Identify which cell holds the provided text, then report its (X, Y) central coordinate. 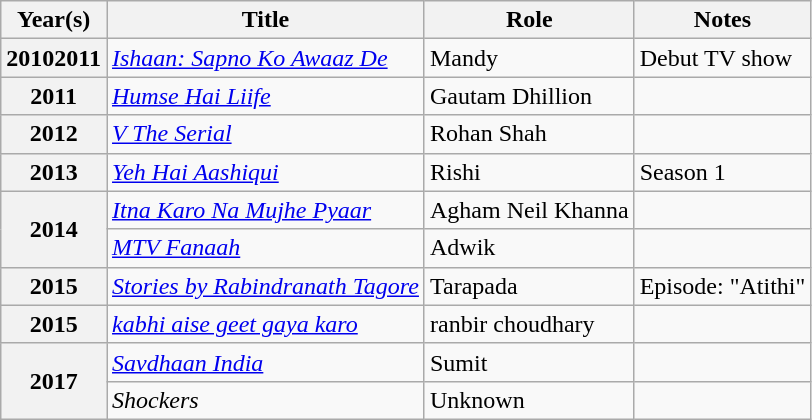
Year(s) (54, 20)
2017 (54, 381)
Sumit (529, 362)
Ishaan: Sapno Ko Awaaz De (265, 58)
MTV Fanaah (265, 248)
ranbir choudhary (529, 324)
Itna Karo Na Mujhe Pyaar (265, 210)
Agham Neil Khanna (529, 210)
Title (265, 20)
Tarapada (529, 286)
Role (529, 20)
Season 1 (722, 172)
Gautam Dhillion (529, 96)
Debut TV show (722, 58)
2012 (54, 134)
Rishi (529, 172)
Savdhaan India (265, 362)
Stories by Rabindranath Tagore (265, 286)
2014 (54, 229)
2013 (54, 172)
Adwik (529, 248)
20102011 (54, 58)
Humse Hai Liife (265, 96)
Yeh Hai Aashiqui (265, 172)
V The Serial (265, 134)
Mandy (529, 58)
Unknown (529, 400)
Rohan Shah (529, 134)
2011 (54, 96)
kabhi aise geet gaya karo (265, 324)
Episode: "Atithi" (722, 286)
Notes (722, 20)
Shockers (265, 400)
